For the text-containing cell, return its midpoint in (x, y) coordinate format. 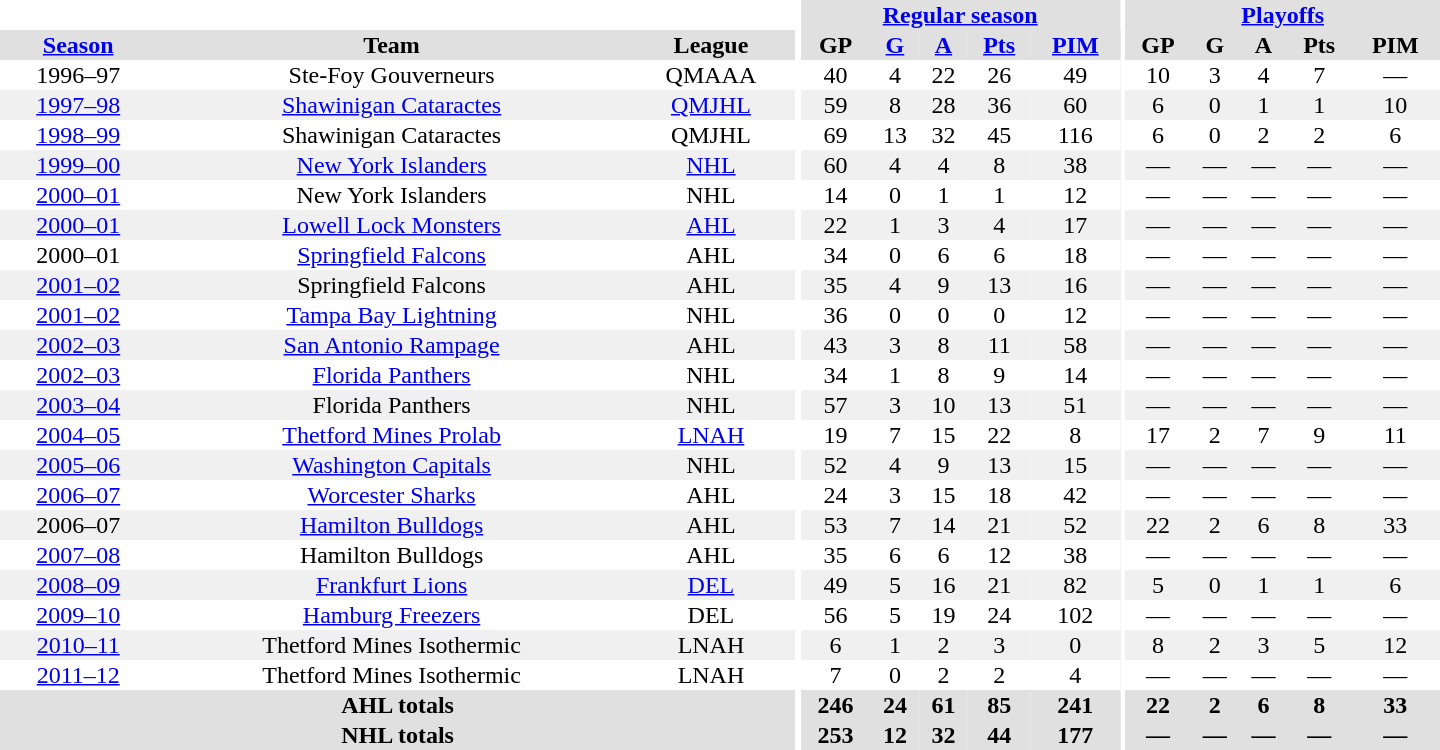
253 (836, 735)
58 (1076, 345)
53 (836, 525)
26 (1000, 75)
2005–06 (78, 465)
Season (78, 45)
Regular season (960, 15)
102 (1076, 615)
2009–10 (78, 615)
1997–98 (78, 105)
Washington Capitals (391, 465)
42 (1076, 495)
51 (1076, 405)
40 (836, 75)
2004–05 (78, 435)
61 (944, 705)
Thetford Mines Prolab (391, 435)
Tampa Bay Lightning (391, 315)
2007–08 (78, 555)
82 (1076, 585)
Hamburg Freezers (391, 615)
League (711, 45)
QMAAA (711, 75)
AHL totals (398, 705)
44 (1000, 735)
Lowell Lock Monsters (391, 225)
45 (1000, 135)
2011–12 (78, 675)
1999–00 (78, 165)
NHL totals (398, 735)
Worcester Sharks (391, 495)
Team (391, 45)
246 (836, 705)
69 (836, 135)
43 (836, 345)
57 (836, 405)
2010–11 (78, 645)
San Antonio Rampage (391, 345)
1996–97 (78, 75)
2003–04 (78, 405)
241 (1076, 705)
116 (1076, 135)
1998–99 (78, 135)
85 (1000, 705)
28 (944, 105)
Ste-Foy Gouverneurs (391, 75)
2008–09 (78, 585)
Playoffs (1282, 15)
Frankfurt Lions (391, 585)
56 (836, 615)
59 (836, 105)
177 (1076, 735)
